Return the (x, y) coordinate for the center point of the cell that contains the specified text.  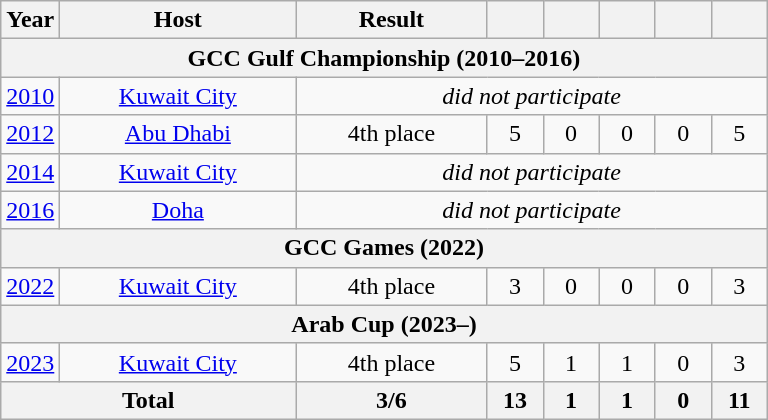
2012 (30, 134)
Abu Dhabi (178, 134)
2022 (30, 286)
GCC Gulf Championship (2010–2016) (384, 58)
2016 (30, 210)
13 (515, 400)
2023 (30, 362)
11 (739, 400)
GCC Games (2022) (384, 248)
3/6 (392, 400)
Doha (178, 210)
Total (148, 400)
Host (178, 20)
Year (30, 20)
2010 (30, 96)
2014 (30, 172)
Result (392, 20)
Arab Cup (2023–) (384, 324)
